For the text-containing cell, return its midpoint in [x, y] coordinate format. 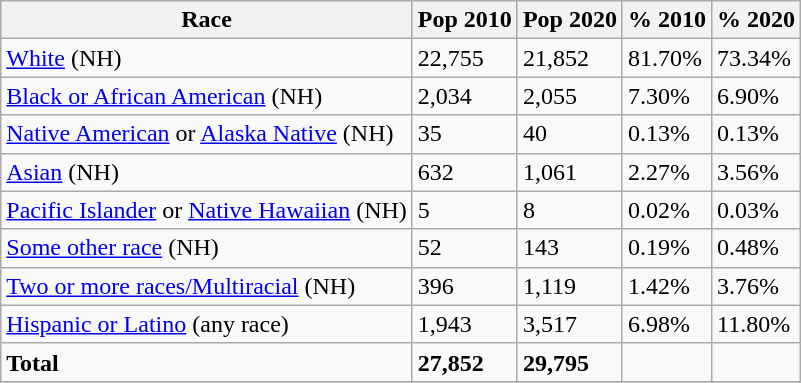
Hispanic or Latino (any race) [207, 324]
7.30% [666, 96]
Two or more races/Multiracial (NH) [207, 286]
11.80% [756, 324]
2,034 [464, 96]
White (NH) [207, 58]
52 [464, 248]
27,852 [464, 362]
Total [207, 362]
21,852 [570, 58]
0.03% [756, 210]
143 [570, 248]
1.42% [666, 286]
1,119 [570, 286]
396 [464, 286]
22,755 [464, 58]
1,061 [570, 172]
8 [570, 210]
Race [207, 20]
Asian (NH) [207, 172]
Pop 2010 [464, 20]
2.27% [666, 172]
1,943 [464, 324]
73.34% [756, 58]
6.98% [666, 324]
35 [464, 134]
3.76% [756, 286]
632 [464, 172]
% 2020 [756, 20]
% 2010 [666, 20]
29,795 [570, 362]
Native American or Alaska Native (NH) [207, 134]
5 [464, 210]
0.02% [666, 210]
40 [570, 134]
81.70% [666, 58]
3.56% [756, 172]
Some other race (NH) [207, 248]
6.90% [756, 96]
0.48% [756, 248]
Black or African American (NH) [207, 96]
0.19% [666, 248]
Pop 2020 [570, 20]
Pacific Islander or Native Hawaiian (NH) [207, 210]
2,055 [570, 96]
3,517 [570, 324]
